Pinpoint the cell where the given text exists, returning its [x, y] midpoint coordinate. 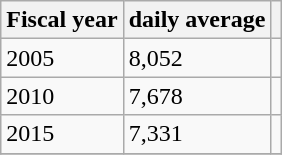
7,331 [197, 134]
2010 [62, 96]
daily average [197, 20]
2005 [62, 58]
8,052 [197, 58]
7,678 [197, 96]
Fiscal year [62, 20]
2015 [62, 134]
